Extract the (X, Y) coordinate from the center of the cell holding the provided text.  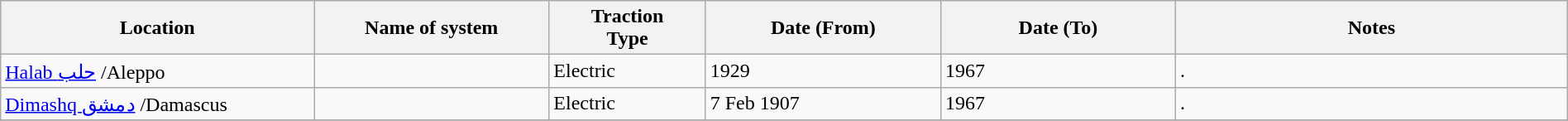
Name of system (432, 28)
Notes (1372, 28)
Location (157, 28)
Date (To) (1058, 28)
Date (From) (823, 28)
7 Feb 1907 (823, 104)
Halab حلب /Aleppo (157, 71)
TractionType (627, 28)
1929 (823, 71)
Dimashq دمشق /Damascus (157, 104)
